Identify which cell holds the provided text, then report its [X, Y] central coordinate. 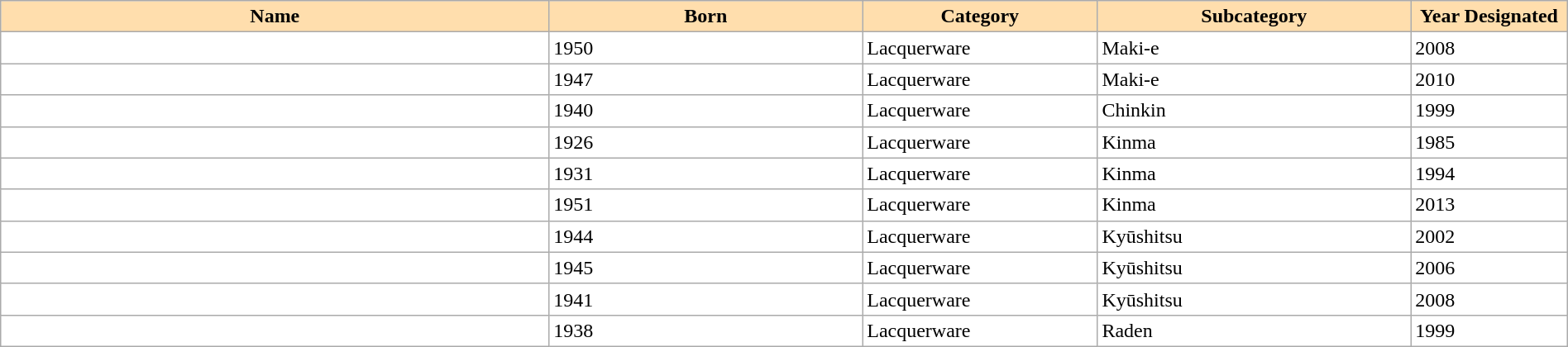
2002 [1489, 236]
1994 [1489, 173]
1940 [706, 111]
1950 [706, 48]
1944 [706, 236]
1945 [706, 268]
Category [980, 17]
1985 [1489, 142]
Year Designated [1489, 17]
Raden [1254, 330]
1938 [706, 330]
Born [706, 17]
1926 [706, 142]
1931 [706, 173]
Subcategory [1254, 17]
1951 [706, 205]
2010 [1489, 79]
2013 [1489, 205]
Chinkin [1254, 111]
Name [275, 17]
1941 [706, 299]
1947 [706, 79]
2006 [1489, 268]
